Return the (X, Y) coordinate for the center point of the cell that contains the specified text.  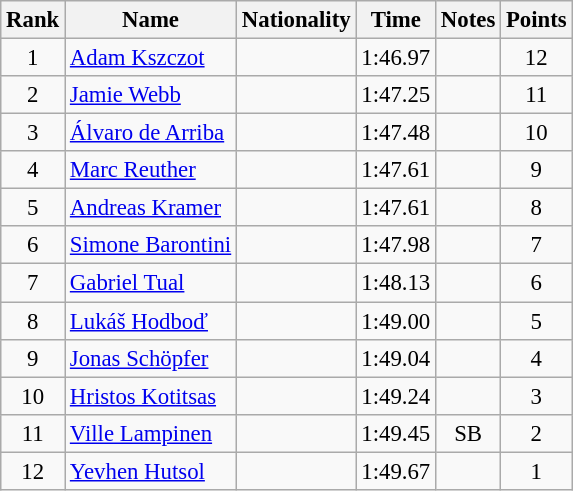
1:49.00 (396, 321)
Time (396, 20)
1:49.45 (396, 433)
Ville Lampinen (151, 433)
1:46.97 (396, 58)
SB (468, 433)
Simone Barontini (151, 245)
Jamie Webb (151, 95)
Notes (468, 20)
Andreas Kramer (151, 208)
1:49.04 (396, 358)
Yevhen Hutsol (151, 471)
Adam Kszczot (151, 58)
Gabriel Tual (151, 283)
Álvaro de Arriba (151, 133)
1:47.48 (396, 133)
Jonas Schöpfer (151, 358)
1:47.25 (396, 95)
Lukáš Hodboď (151, 321)
1:49.67 (396, 471)
Name (151, 20)
1:48.13 (396, 283)
Rank (33, 20)
Points (536, 20)
Hristos Kotitsas (151, 396)
Nationality (296, 20)
1:49.24 (396, 396)
Marc Reuther (151, 170)
1:47.98 (396, 245)
